For the text-containing cell, return its midpoint in (X, Y) coordinate format. 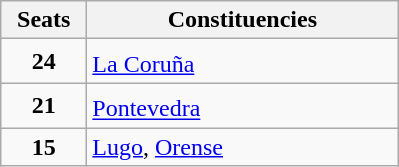
Seats (44, 20)
Lugo, Orense (242, 147)
Pontevedra (242, 106)
Constituencies (242, 20)
15 (44, 147)
La Coruña (242, 62)
21 (44, 106)
24 (44, 62)
